Pinpoint the cell where the given text exists, returning its (x, y) midpoint coordinate. 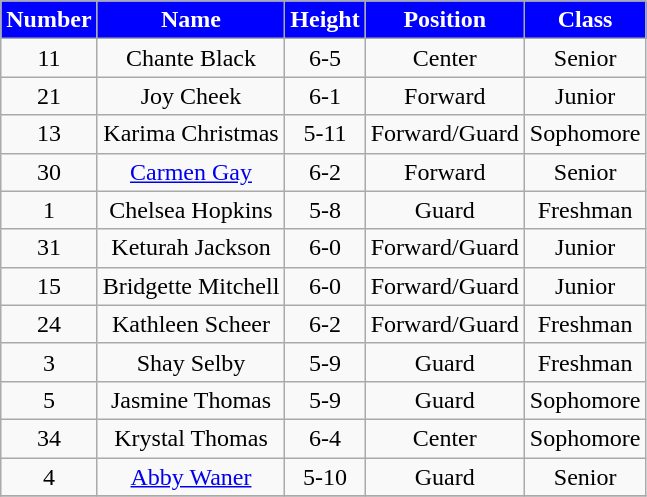
3 (49, 362)
Kathleen Scheer (191, 324)
Krystal Thomas (191, 438)
Name (191, 20)
Abby Waner (191, 477)
6-5 (325, 58)
Keturah Jackson (191, 248)
Joy Cheek (191, 96)
Shay Selby (191, 362)
6-4 (325, 438)
Height (325, 20)
4 (49, 477)
24 (49, 324)
Chante Black (191, 58)
31 (49, 248)
21 (49, 96)
Karima Christmas (191, 134)
Chelsea Hopkins (191, 210)
Bridgette Mitchell (191, 286)
5-8 (325, 210)
Carmen Gay (191, 172)
11 (49, 58)
5 (49, 400)
1 (49, 210)
13 (49, 134)
Number (49, 20)
15 (49, 286)
Position (444, 20)
Jasmine Thomas (191, 400)
34 (49, 438)
30 (49, 172)
6-1 (325, 96)
5-11 (325, 134)
Class (585, 20)
5-10 (325, 477)
